Capture the cell that displays the provided text and extract its (x, y) central coordinate. 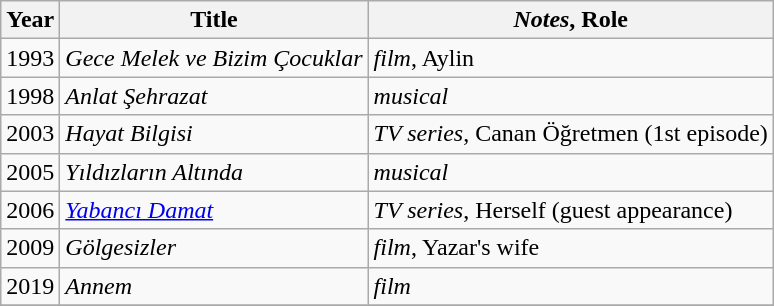
Annem (214, 286)
2003 (30, 134)
Title (214, 20)
film, Aylin (570, 58)
2005 (30, 172)
Hayat Bilgisi (214, 134)
2019 (30, 286)
Gece Melek ve Bizim Çocuklar (214, 58)
1993 (30, 58)
2009 (30, 248)
film, Yazar's wife (570, 248)
Anlat Şehrazat (214, 96)
Notes, Role (570, 20)
Gölgesizler (214, 248)
film (570, 286)
2006 (30, 210)
TV series, Herself (guest appearance) (570, 210)
Yıldızların Altında (214, 172)
1998 (30, 96)
Year (30, 20)
Yabancı Damat (214, 210)
TV series, Canan Öğretmen (1st episode) (570, 134)
